Extract the (x, y) coordinate from the center of the cell holding the provided text.  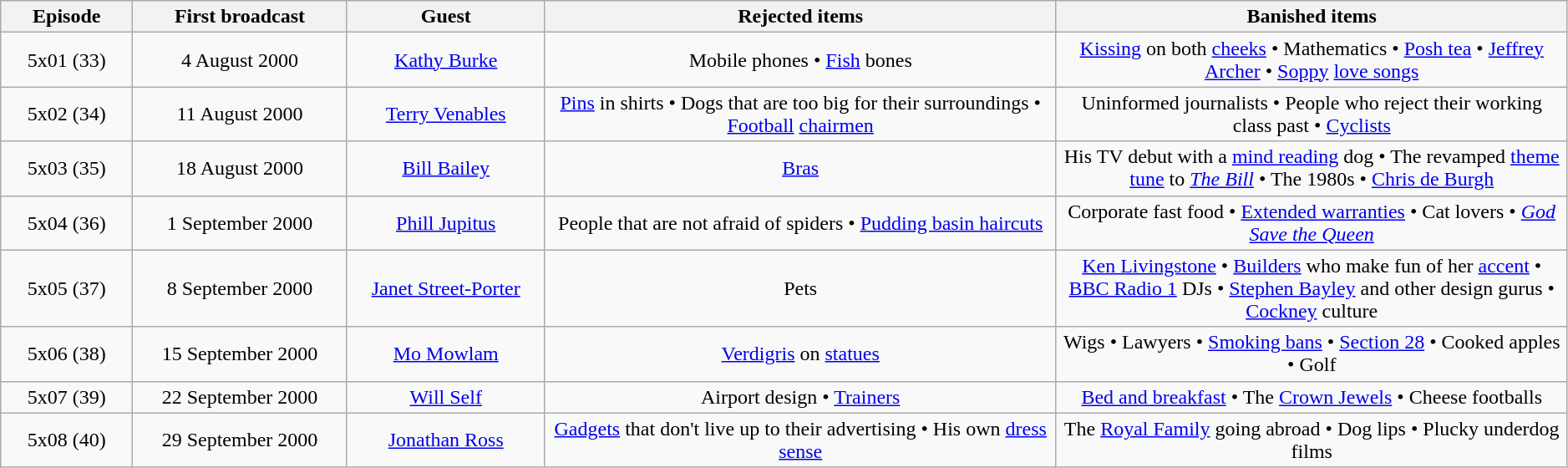
Wigs • Lawyers • Smoking bans • Section 28 • Cooked apples • Golf (1312, 354)
Janet Street-Porter (446, 288)
4 August 2000 (241, 60)
People that are not afraid of spiders • Pudding basin haircuts (800, 222)
Banished items (1312, 17)
5x06 (38) (67, 354)
8 September 2000 (241, 288)
Uninformed journalists • People who reject their working class past • Cyclists (1312, 114)
11 August 2000 (241, 114)
Pins in shirts • Dogs that are too big for their surroundings • Football chairmen (800, 114)
Rejected items (800, 17)
Corporate fast food • Extended warranties • Cat lovers • God Save the Queen (1312, 222)
His TV debut with a mind reading dog • The revamped theme tune to The Bill • The 1980s • Chris de Burgh (1312, 169)
Phill Jupitus (446, 222)
5x07 (39) (67, 397)
Mobile phones • Fish bones (800, 60)
Kathy Burke (446, 60)
Mo Mowlam (446, 354)
5x03 (35) (67, 169)
Episode (67, 17)
The Royal Family going abroad • Dog lips • Plucky underdog films (1312, 440)
22 September 2000 (241, 397)
5x05 (37) (67, 288)
Bill Bailey (446, 169)
Will Self (446, 397)
Kissing on both cheeks • Mathematics • Posh tea • Jeffrey Archer • Soppy love songs (1312, 60)
29 September 2000 (241, 440)
15 September 2000 (241, 354)
Airport design • Trainers (800, 397)
First broadcast (241, 17)
Gadgets that don't live up to their advertising • His own dress sense (800, 440)
5x04 (36) (67, 222)
Bras (800, 169)
Guest (446, 17)
Verdigris on statues (800, 354)
Bed and breakfast • The Crown Jewels • Cheese footballs (1312, 397)
Terry Venables (446, 114)
Pets (800, 288)
1 September 2000 (241, 222)
5x08 (40) (67, 440)
5x02 (34) (67, 114)
18 August 2000 (241, 169)
Jonathan Ross (446, 440)
Ken Livingstone • Builders who make fun of her accent • BBC Radio 1 DJs • Stephen Bayley and other design gurus • Cockney culture (1312, 288)
5x01 (33) (67, 60)
